Pinpoint the cell where the given text exists, returning its [x, y] midpoint coordinate. 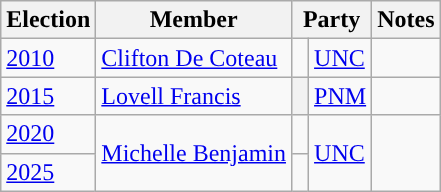
Member [194, 20]
PNM [340, 96]
Lovell Francis [194, 96]
2020 [48, 134]
Notes [406, 20]
Michelle Benjamin [194, 153]
Clifton De Coteau [194, 58]
2010 [48, 58]
Election [48, 20]
2025 [48, 172]
2015 [48, 96]
Party [331, 20]
